Detect which cell encompasses the target text, then output its [x, y] center coordinate. 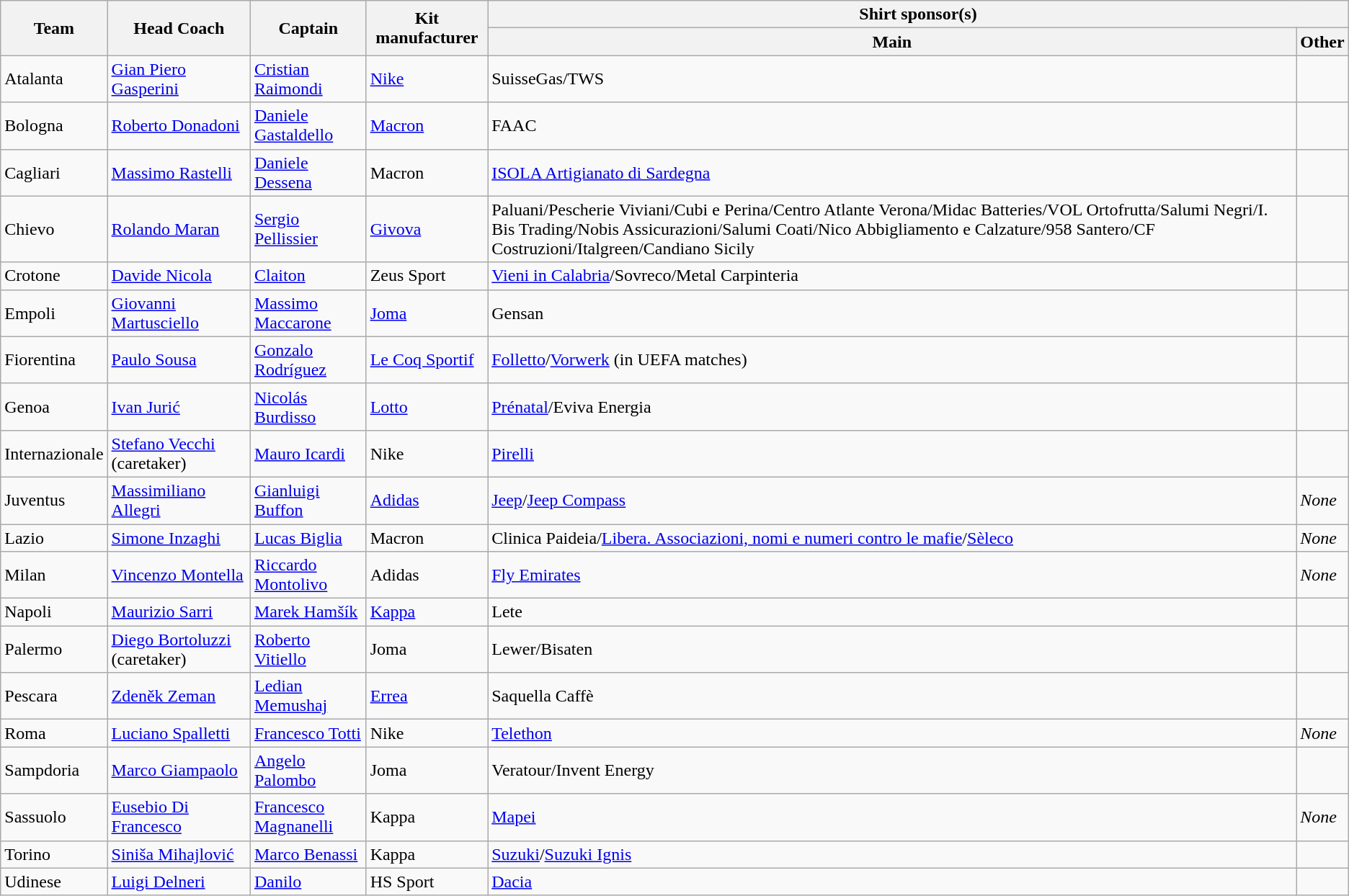
Fiorentina [54, 360]
Massimo Maccarone [308, 313]
Roberto Donadoni [179, 125]
Internazionale [54, 454]
Telethon [892, 733]
Palermo [54, 650]
Juventus [54, 500]
Massimo Rastelli [179, 173]
Gian Piero Gasperini [179, 79]
Riccardo Montolivo [308, 575]
Lete [892, 612]
Daniele Gastaldello [308, 125]
Sassuolo [54, 817]
Rolando Maran [179, 229]
Cagliari [54, 173]
Team [54, 28]
Roberto Vitiello [308, 650]
Suzuki/Suzuki Ignis [892, 854]
Luciano Spalletti [179, 733]
Udinese [54, 882]
Giovanni Martusciello [179, 313]
Dacia [892, 882]
Napoli [54, 612]
Daniele Dessena [308, 173]
Zeus Sport [427, 276]
Main [892, 42]
Crotone [54, 276]
SuisseGas/TWS [892, 79]
Marco Giampaolo [179, 771]
Davide Nicola [179, 276]
Simone Inzaghi [179, 538]
Francesco Totti [308, 733]
Stefano Vecchi (caretaker) [179, 454]
Errea [427, 696]
Marco Benassi [308, 854]
Atalanta [54, 79]
ISOLA Artigianato di Sardegna [892, 173]
Clinica Paideia/Libera. Associazioni, nomi e numeri contro le mafie/Sèleco [892, 538]
Lewer/Bisaten [892, 650]
Marek Hamšík [308, 612]
Massimiliano Allegri [179, 500]
Gonzalo Rodríguez [308, 360]
Chievo [54, 229]
Zdeněk Zeman [179, 696]
Captain [308, 28]
Other [1322, 42]
Claiton [308, 276]
Empoli [54, 313]
Sergio Pellissier [308, 229]
Pescara [54, 696]
Genoa [54, 406]
Milan [54, 575]
Danilo [308, 882]
Francesco Magnanelli [308, 817]
Le Coq Sportif [427, 360]
Fly Emirates [892, 575]
Gensan [892, 313]
Angelo Palombo [308, 771]
Lotto [427, 406]
Torino [54, 854]
Ledian Memushaj [308, 696]
Vieni in Calabria/Sovreco/Metal Carpinteria [892, 276]
Pirelli [892, 454]
FAAC [892, 125]
Bologna [54, 125]
Cristian Raimondi [308, 79]
Maurizio Sarri [179, 612]
Folletto/Vorwerk (in UEFA matches) [892, 360]
Shirt sponsor(s) [918, 14]
Head Coach [179, 28]
Siniša Mihajlović [179, 854]
Saquella Caffè [892, 696]
Diego Bortoluzzi (caretaker) [179, 650]
Eusebio Di Francesco [179, 817]
Veratour/Invent Energy [892, 771]
Prénatal/Eviva Energia [892, 406]
Kit manufacturer [427, 28]
Mauro Icardi [308, 454]
Gianluigi Buffon [308, 500]
Nicolás Burdisso [308, 406]
HS Sport [427, 882]
Ivan Jurić [179, 406]
Givova [427, 229]
Roma [54, 733]
Mapei [892, 817]
Vincenzo Montella [179, 575]
Luigi Delneri [179, 882]
Jeep/Jeep Compass [892, 500]
Paulo Sousa [179, 360]
Lazio [54, 538]
Sampdoria [54, 771]
Lucas Biglia [308, 538]
